Provide the (x, y) coordinate of the cell's center where the given text is located.  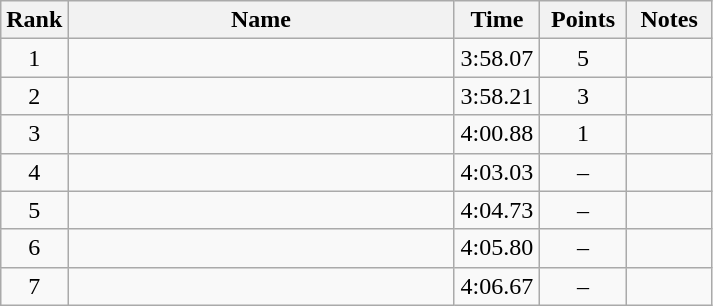
4:00.88 (497, 134)
Time (497, 20)
Name (261, 20)
4:06.67 (497, 286)
6 (34, 248)
2 (34, 96)
Rank (34, 20)
4:03.03 (497, 172)
7 (34, 286)
4 (34, 172)
Notes (669, 20)
Points (583, 20)
3:58.07 (497, 58)
3:58.21 (497, 96)
4:04.73 (497, 210)
4:05.80 (497, 248)
